For the text-containing cell, return its midpoint in (X, Y) coordinate format. 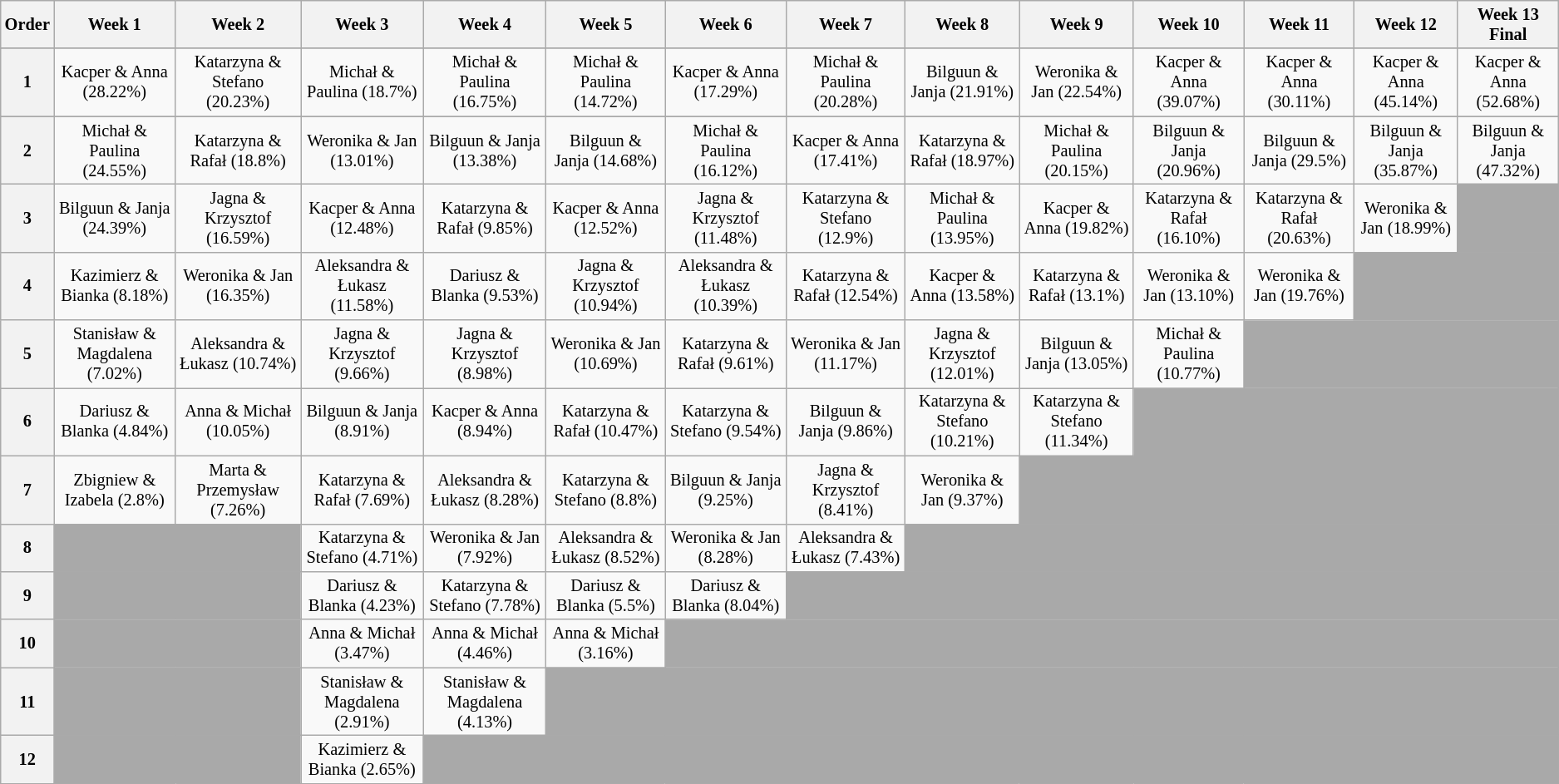
Kazimierz & Bianka (8.18%) (115, 286)
Michał & Paulina (20.28%) (846, 82)
Katarzyna & Rafał (9.61%) (726, 354)
12 (27, 759)
Week 9 (1076, 24)
Michał & Paulina (16.12%) (726, 150)
Katarzyna & Stefano (9.54%) (726, 422)
Anna & Michał (10.05%) (238, 422)
Katarzyna & Stefano (12.9%) (846, 218)
Weronika & Jan (16.35%) (238, 286)
5 (27, 354)
Bilguun & Janja (9.25%) (726, 490)
4 (27, 286)
Bilguun & Janja (13.05%) (1076, 354)
Dariusz & Blanka (4.23%) (363, 595)
11 (27, 702)
Bilguun & Janja (20.96%) (1189, 150)
Week 4 (485, 24)
Jagna & Krzysztof (12.01%) (963, 354)
6 (27, 422)
Jagna & Krzysztof (11.48%) (726, 218)
Marta & Przemysław (7.26%) (238, 490)
Jagna & Krzysztof (16.59%) (238, 218)
Katarzyna & Stefano (20.23%) (238, 82)
Kacper & Anna (12.48%) (363, 218)
Katarzyna & Rafał (20.63%) (1299, 218)
Kacper & Anna (45.14%) (1406, 82)
Kacper & Anna (39.07%) (1189, 82)
Bilguun & Janja (8.91%) (363, 422)
Anna & Michał (3.16%) (605, 643)
Week 1 (115, 24)
Bilguun & Janja (29.5%) (1299, 150)
Bilguun & Janja (47.32%) (1508, 150)
Bilguun & Janja (24.39%) (115, 218)
Jagna & Krzysztof (8.98%) (485, 354)
Aleksandra & Łukasz (8.52%) (605, 548)
Weronika & Jan (11.17%) (846, 354)
Kacper & Anna (8.94%) (485, 422)
Kazimierz & Bianka (2.65%) (363, 759)
Michał & Paulina (20.15%) (1076, 150)
Katarzyna & Rafał (7.69%) (363, 490)
Michał & Paulina (18.7%) (363, 82)
Week 8 (963, 24)
Kacper & Anna (17.41%) (846, 150)
Bilguun & Janja (14.68%) (605, 150)
Anna & Michał (4.46%) (485, 643)
Katarzyna & Stefano (8.8%) (605, 490)
Week 2 (238, 24)
Week 12 (1406, 24)
Katarzyna & Stefano (7.78%) (485, 595)
3 (27, 218)
Order (27, 24)
Week 7 (846, 24)
Kacper & Anna (52.68%) (1508, 82)
2 (27, 150)
Michał & Paulina (10.77%) (1189, 354)
Week 11 (1299, 24)
Stanisław & Magdalena (2.91%) (363, 702)
Katarzyna & Rafał (10.47%) (605, 422)
Weronika & Jan (18.99%) (1406, 218)
Weronika & Jan (19.76%) (1299, 286)
Michał & Paulina (24.55%) (115, 150)
Dariusz & Blanka (8.04%) (726, 595)
Dariusz & Blanka (4.84%) (115, 422)
Weronika & Jan (22.54%) (1076, 82)
Jagna & Krzysztof (9.66%) (363, 354)
Weronika & Jan (8.28%) (726, 548)
Bilguun & Janja (9.86%) (846, 422)
Kacper & Anna (30.11%) (1299, 82)
Dariusz & Blanka (5.5%) (605, 595)
Dariusz & Blanka (9.53%) (485, 286)
Kacper & Anna (13.58%) (963, 286)
Week 10 (1189, 24)
Michał & Paulina (13.95%) (963, 218)
7 (27, 490)
Aleksandra & Łukasz (7.43%) (846, 548)
Katarzyna & Rafał (12.54%) (846, 286)
Katarzyna & Stefano (4.71%) (363, 548)
Bilguun & Janja (13.38%) (485, 150)
Kacper & Anna (28.22%) (115, 82)
Week 5 (605, 24)
Stanisław & Magdalena (4.13%) (485, 702)
Katarzyna & Rafał (9.85%) (485, 218)
Jagna & Krzysztof (8.41%) (846, 490)
Aleksandra & Łukasz (10.74%) (238, 354)
Katarzyna & Rafał (13.1%) (1076, 286)
8 (27, 548)
Kacper & Anna (17.29%) (726, 82)
Kacper & Anna (19.82%) (1076, 218)
Weronika & Jan (10.69%) (605, 354)
Weronika & Jan (7.92%) (485, 548)
Katarzyna & Stefano (10.21%) (963, 422)
Aleksandra & Łukasz (11.58%) (363, 286)
Weronika & Jan (13.10%) (1189, 286)
Week 3 (363, 24)
Katarzyna & Rafał (16.10%) (1189, 218)
Michał & Paulina (14.72%) (605, 82)
Katarzyna & Rafał (18.8%) (238, 150)
Weronika & Jan (9.37%) (963, 490)
Week 13Final (1508, 24)
Bilguun & Janja (35.87%) (1406, 150)
Michał & Paulina (16.75%) (485, 82)
Week 6 (726, 24)
Jagna & Krzysztof (10.94%) (605, 286)
Weronika & Jan (13.01%) (363, 150)
Aleksandra & Łukasz (8.28%) (485, 490)
Katarzyna & Rafał (18.97%) (963, 150)
1 (27, 82)
Bilguun & Janja (21.91%) (963, 82)
9 (27, 595)
Zbigniew & Izabela (2.8%) (115, 490)
Aleksandra & Łukasz (10.39%) (726, 286)
Katarzyna & Stefano (11.34%) (1076, 422)
Stanisław & Magdalena (7.02%) (115, 354)
10 (27, 643)
Anna & Michał (3.47%) (363, 643)
Kacper & Anna (12.52%) (605, 218)
